From the cell containing the given text, extract its center point as (x, y) coordinate. 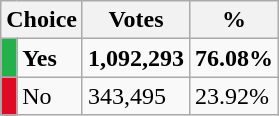
343,495 (136, 96)
Votes (136, 20)
Yes (50, 58)
1,092,293 (136, 58)
No (50, 96)
23.92% (234, 96)
% (234, 20)
Choice (42, 20)
76.08% (234, 58)
